Scan for the cell matching the given text and deliver its (x, y) coordinate at center. 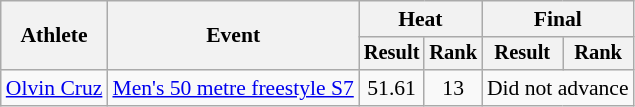
Event (232, 36)
Men's 50 metre freestyle S7 (232, 88)
Did not advance (558, 88)
51.61 (392, 88)
Athlete (54, 36)
Final (558, 19)
Heat (420, 19)
13 (453, 88)
Olvin Cruz (54, 88)
